Find where the given text appears and provide that cell's center as (X, Y) coordinate. 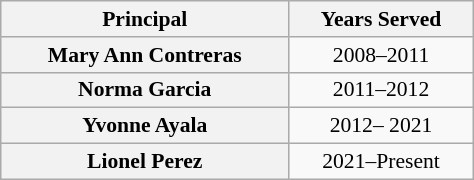
Yvonne Ayala (145, 126)
Principal (145, 19)
Mary Ann Contreras (145, 55)
Lionel Perez (145, 162)
2021–Present (381, 162)
Norma Garcia (145, 90)
Years Served (381, 19)
2012– 2021 (381, 126)
2011–2012 (381, 90)
2008–2011 (381, 55)
